Output the [x, y] coordinate of the center of the cell containing the given text.  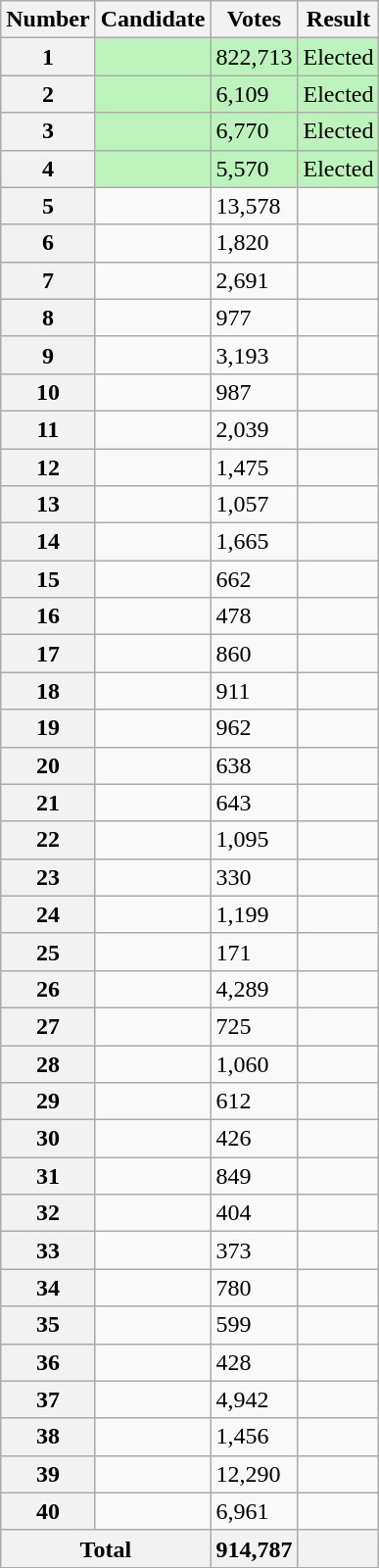
849 [255, 1176]
987 [255, 392]
1 [48, 57]
599 [255, 1325]
26 [48, 989]
822,713 [255, 57]
6 [48, 243]
662 [255, 579]
911 [255, 691]
13 [48, 505]
6,109 [255, 94]
Number [48, 20]
725 [255, 1026]
18 [48, 691]
428 [255, 1362]
6,770 [255, 131]
1,475 [255, 467]
15 [48, 579]
23 [48, 877]
29 [48, 1102]
22 [48, 840]
20 [48, 765]
977 [255, 318]
11 [48, 429]
2,691 [255, 280]
14 [48, 542]
860 [255, 654]
638 [255, 765]
914,787 [255, 1548]
8 [48, 318]
3,193 [255, 355]
962 [255, 728]
37 [48, 1399]
1,060 [255, 1063]
10 [48, 392]
2 [48, 94]
40 [48, 1511]
9 [48, 355]
17 [48, 654]
1,095 [255, 840]
12 [48, 467]
643 [255, 803]
39 [48, 1474]
Result [339, 20]
4,942 [255, 1399]
612 [255, 1102]
3 [48, 131]
373 [255, 1250]
Candidate [153, 20]
21 [48, 803]
12,290 [255, 1474]
4 [48, 169]
27 [48, 1026]
Total [106, 1548]
34 [48, 1288]
5,570 [255, 169]
19 [48, 728]
35 [48, 1325]
780 [255, 1288]
404 [255, 1213]
24 [48, 914]
1,199 [255, 914]
1,057 [255, 505]
478 [255, 616]
16 [48, 616]
25 [48, 952]
7 [48, 280]
2,039 [255, 429]
1,456 [255, 1437]
28 [48, 1063]
30 [48, 1139]
36 [48, 1362]
4,289 [255, 989]
33 [48, 1250]
5 [48, 206]
1,820 [255, 243]
38 [48, 1437]
31 [48, 1176]
330 [255, 877]
171 [255, 952]
1,665 [255, 542]
32 [48, 1213]
426 [255, 1139]
13,578 [255, 206]
Votes [255, 20]
6,961 [255, 1511]
